Locate the cell with the specified text and output its (X, Y) center coordinate. 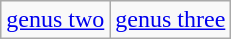
genus two (56, 20)
genus three (170, 20)
